Capture the cell that displays the provided text and extract its (X, Y) central coordinate. 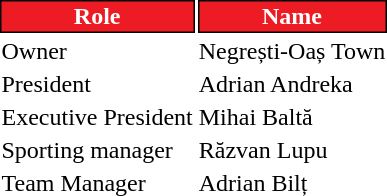
Negrești-Oaș Town (292, 51)
Executive President (97, 117)
Owner (97, 51)
Adrian Andreka (292, 84)
President (97, 84)
Role (97, 16)
Mihai Baltă (292, 117)
Name (292, 16)
Răzvan Lupu (292, 150)
Sporting manager (97, 150)
